Determine the (x, y) coordinate at the center of the cell enclosing the given text.  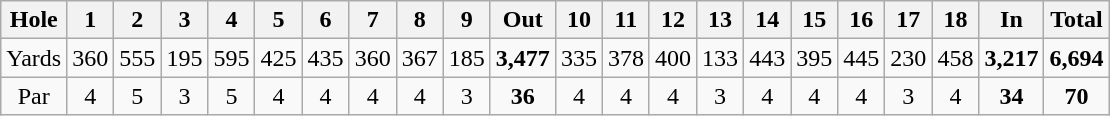
In (1012, 20)
Yards (34, 58)
Out (522, 20)
395 (814, 58)
16 (862, 20)
Hole (34, 20)
70 (1076, 96)
3,217 (1012, 58)
2 (138, 20)
555 (138, 58)
Total (1076, 20)
378 (626, 58)
15 (814, 20)
458 (956, 58)
435 (326, 58)
14 (768, 20)
17 (908, 20)
400 (672, 58)
6,694 (1076, 58)
443 (768, 58)
195 (184, 58)
425 (278, 58)
133 (720, 58)
8 (420, 20)
Par (34, 96)
445 (862, 58)
13 (720, 20)
7 (372, 20)
3,477 (522, 58)
10 (578, 20)
6 (326, 20)
9 (466, 20)
36 (522, 96)
230 (908, 58)
18 (956, 20)
367 (420, 58)
335 (578, 58)
34 (1012, 96)
12 (672, 20)
1 (90, 20)
185 (466, 58)
595 (232, 58)
11 (626, 20)
